Find where the given text appears and provide that cell's center as [X, Y] coordinate. 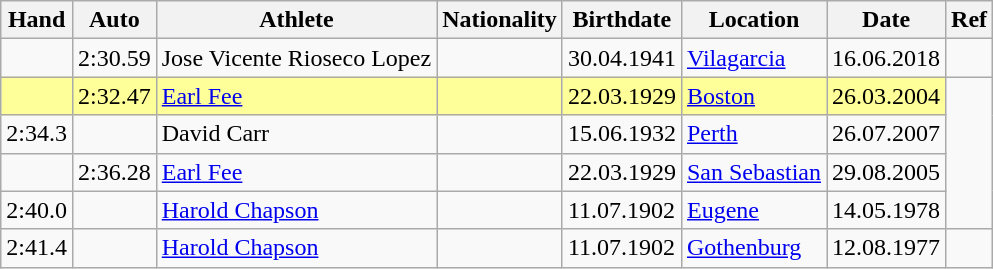
2:40.0 [37, 210]
15.06.1932 [622, 134]
12.08.1977 [886, 248]
Auto [114, 20]
Ref [970, 20]
16.06.2018 [886, 58]
David Carr [296, 134]
2:30.59 [114, 58]
Hand [37, 20]
2:32.47 [114, 96]
Birthdate [622, 20]
2:36.28 [114, 172]
Nationality [500, 20]
Location [754, 20]
14.05.1978 [886, 210]
Eugene [754, 210]
San Sebastian [754, 172]
Perth [754, 134]
Boston [754, 96]
Jose Vicente Rioseco Lopez [296, 58]
Date [886, 20]
Athlete [296, 20]
Vilagarcia [754, 58]
26.03.2004 [886, 96]
26.07.2007 [886, 134]
29.08.2005 [886, 172]
2:34.3 [37, 134]
Gothenburg [754, 248]
2:41.4 [37, 248]
30.04.1941 [622, 58]
